Output the [x, y] coordinate of the center of the cell containing the given text.  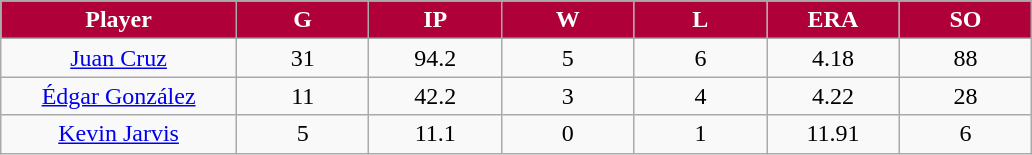
28 [966, 96]
88 [966, 58]
31 [302, 58]
Juan Cruz [119, 58]
94.2 [436, 58]
G [302, 20]
4.22 [834, 96]
Kevin Jarvis [119, 134]
11 [302, 96]
1 [700, 134]
42.2 [436, 96]
4.18 [834, 58]
W [568, 20]
0 [568, 134]
11.91 [834, 134]
IP [436, 20]
11.1 [436, 134]
ERA [834, 20]
L [700, 20]
Édgar González [119, 96]
Player [119, 20]
3 [568, 96]
4 [700, 96]
SO [966, 20]
